Locate the cell with the specified text and output its (x, y) center coordinate. 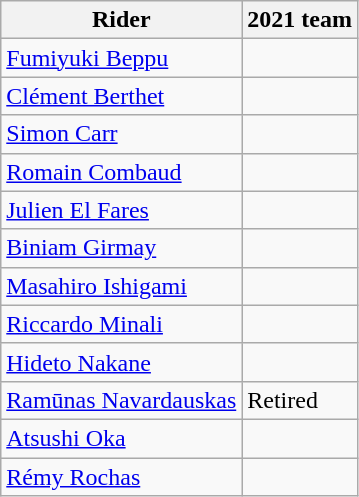
Rémy Rochas (122, 477)
Retired (300, 400)
Biniam Girmay (122, 248)
Riccardo Minali (122, 324)
Rider (122, 20)
Atsushi Oka (122, 438)
2021 team (300, 20)
Hideto Nakane (122, 362)
Romain Combaud (122, 172)
Clément Berthet (122, 96)
Ramūnas Navardauskas (122, 400)
Fumiyuki Beppu (122, 58)
Julien El Fares (122, 210)
Simon Carr (122, 134)
Masahiro Ishigami (122, 286)
